Provide the (X, Y) coordinate of the cell's center where the given text is located.  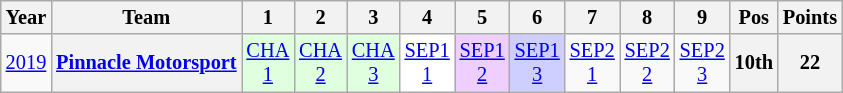
Team (146, 17)
6 (538, 17)
22 (810, 63)
3 (374, 17)
4 (428, 17)
CHA1 (268, 63)
Points (810, 17)
10th (754, 63)
1 (268, 17)
5 (482, 17)
SEP13 (538, 63)
CHA3 (374, 63)
7 (592, 17)
SEP22 (648, 63)
CHA2 (320, 63)
2 (320, 17)
2019 (26, 63)
SEP23 (702, 63)
Year (26, 17)
8 (648, 17)
SEP12 (482, 63)
SEP21 (592, 63)
Pos (754, 17)
9 (702, 17)
SEP11 (428, 63)
Pinnacle Motorsport (146, 63)
